Extract the [X, Y] coordinate from the center of the cell holding the provided text.  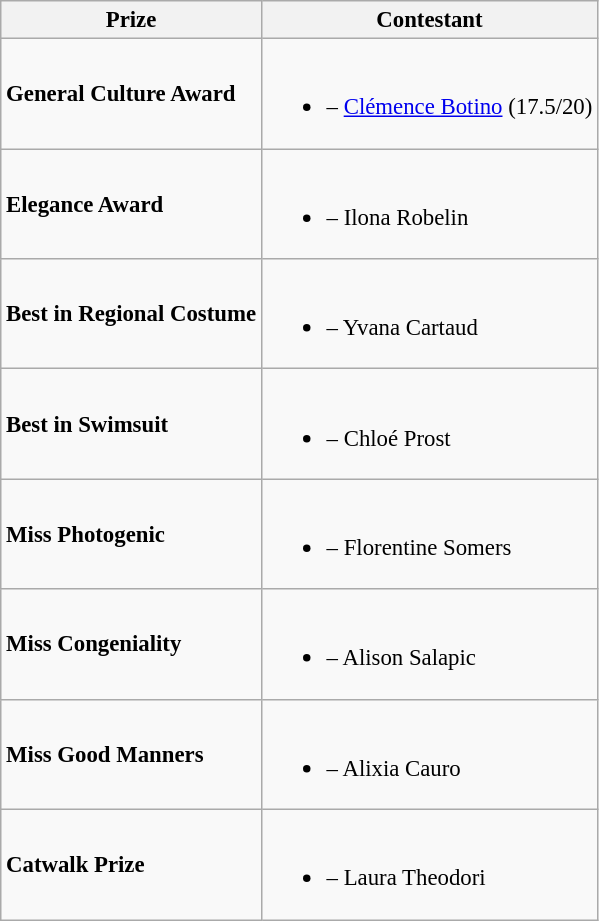
Catwalk Prize [132, 865]
Miss Good Manners [132, 754]
General Culture Award [132, 94]
Best in Regional Costume [132, 314]
Best in Swimsuit [132, 424]
– Yvana Cartaud [429, 314]
– Alison Salapic [429, 644]
– Chloé Prost [429, 424]
Miss Photogenic [132, 534]
Miss Congeniality [132, 644]
– Florentine Somers [429, 534]
Elegance Award [132, 204]
Prize [132, 20]
– Laura Theodori [429, 865]
Contestant [429, 20]
– Alixia Cauro [429, 754]
– Ilona Robelin [429, 204]
– Clémence Botino (17.5/20) [429, 94]
